Pinpoint the cell where the given text exists, returning its (x, y) midpoint coordinate. 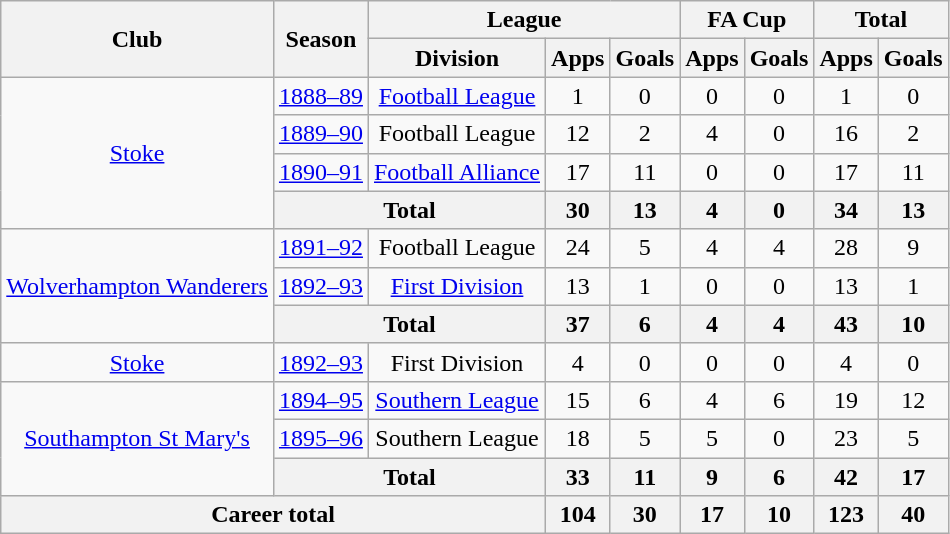
123 (846, 515)
19 (846, 400)
FA Cup (747, 20)
Southampton St Mary's (138, 438)
104 (578, 515)
37 (578, 324)
15 (578, 400)
1891–92 (320, 248)
Wolverhampton Wanderers (138, 286)
18 (578, 438)
34 (846, 210)
Division (456, 58)
1894–95 (320, 400)
33 (578, 477)
Football Alliance (456, 172)
Career total (274, 515)
Club (138, 39)
24 (578, 248)
28 (846, 248)
1890–91 (320, 172)
23 (846, 438)
43 (846, 324)
1895–96 (320, 438)
16 (846, 134)
1889–90 (320, 134)
40 (913, 515)
League (524, 20)
Season (320, 39)
1888–89 (320, 96)
42 (846, 477)
